Detect which cell encompasses the target text, then output its (X, Y) center coordinate. 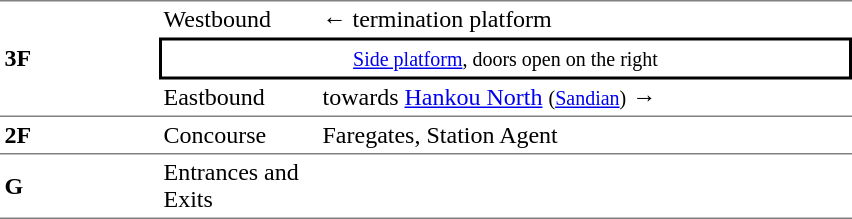
Westbound (238, 19)
← termination platform (585, 19)
Entrances and Exits (238, 186)
Side platform, doors open on the right (506, 59)
towards Hankou North (Sandian) → (585, 99)
G (80, 186)
Faregates, Station Agent (585, 136)
Eastbound (238, 99)
2F (80, 136)
3F (80, 58)
Concourse (238, 136)
